Find where the given text appears and provide that cell's center as (x, y) coordinate. 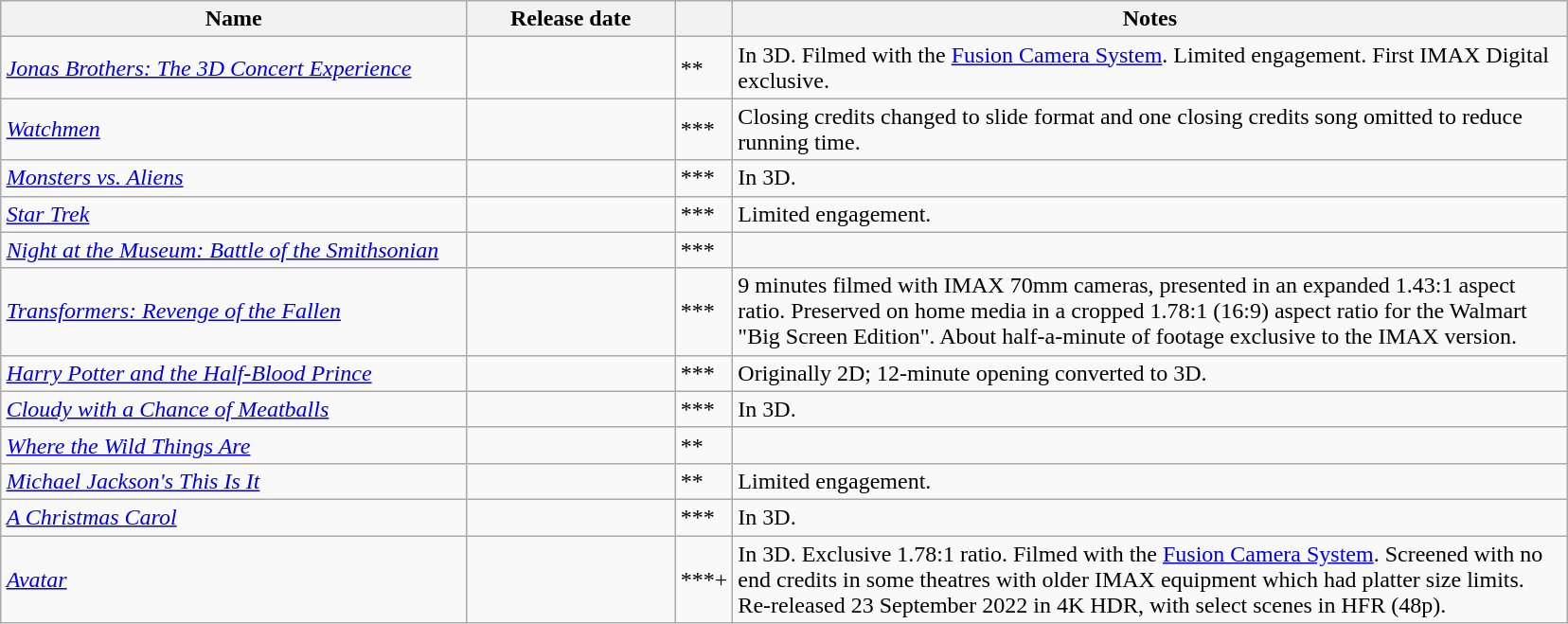
Harry Potter and the Half-Blood Prince (233, 373)
Originally 2D; 12-minute opening converted to 3D. (1149, 373)
In 3D. Filmed with the Fusion Camera System. Limited engagement. First IMAX Digital exclusive. (1149, 68)
Release date (570, 19)
Night at the Museum: Battle of the Smithsonian (233, 250)
Where the Wild Things Are (233, 445)
Monsters vs. Aliens (233, 178)
Name (233, 19)
Cloudy with a Chance of Meatballs (233, 409)
Notes (1149, 19)
Michael Jackson's This Is It (233, 481)
Transformers: Revenge of the Fallen (233, 312)
Closing credits changed to slide format and one closing credits song omitted to reduce running time. (1149, 129)
A Christmas Carol (233, 517)
Watchmen (233, 129)
***+ (704, 579)
Avatar (233, 579)
Jonas Brothers: The 3D Concert Experience (233, 68)
Star Trek (233, 214)
